Return (x, y) of the center of cell containing provided text 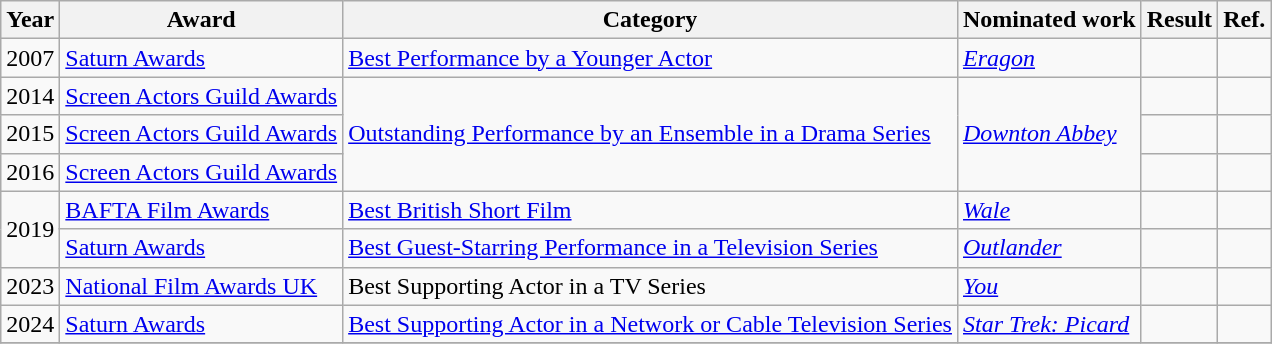
Outstanding Performance by an Ensemble in a Drama Series (650, 134)
Best Performance by a Younger Actor (650, 58)
Best Guest-Starring Performance in a Television Series (650, 248)
Ref. (1244, 20)
You (1049, 286)
Best British Short Film (650, 210)
Result (1179, 20)
2023 (30, 286)
BAFTA Film Awards (202, 210)
Wale (1049, 210)
Award (202, 20)
Nominated work (1049, 20)
Outlander (1049, 248)
2024 (30, 324)
2014 (30, 96)
Downton Abbey (1049, 134)
Eragon (1049, 58)
2016 (30, 172)
Category (650, 20)
2015 (30, 134)
Best Supporting Actor in a Network or Cable Television Series (650, 324)
Best Supporting Actor in a TV Series (650, 286)
2019 (30, 229)
Star Trek: Picard (1049, 324)
2007 (30, 58)
National Film Awards UK (202, 286)
Year (30, 20)
